Scan for the cell matching the given text and deliver its [x, y] coordinate at center. 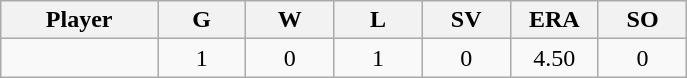
SV [466, 20]
4.50 [554, 58]
G [202, 20]
Player [80, 20]
W [290, 20]
ERA [554, 20]
L [378, 20]
SO [642, 20]
